Pinpoint the cell where the given text exists, returning its (X, Y) midpoint coordinate. 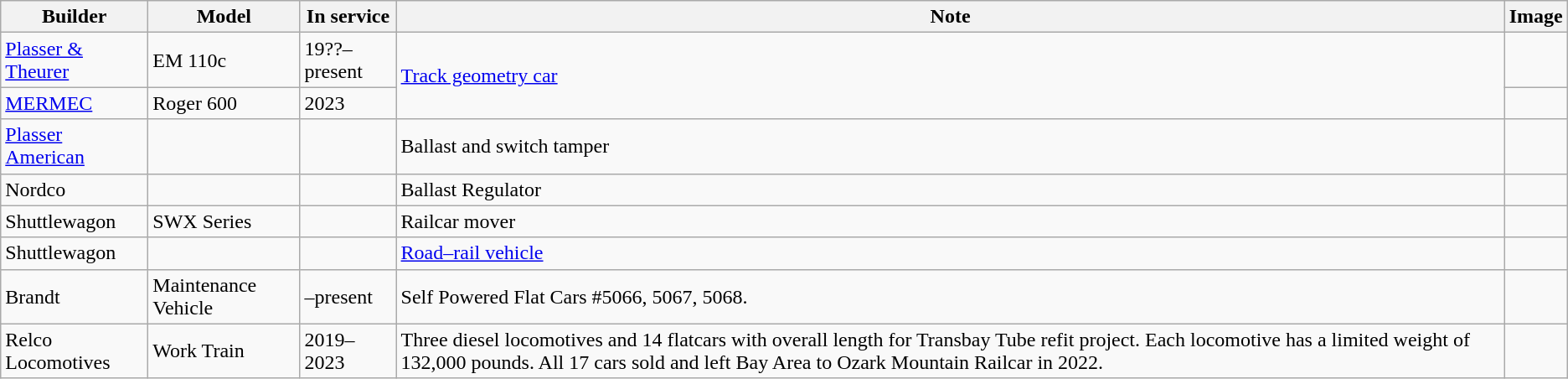
Road–rail vehicle (950, 253)
Brandt (75, 297)
Model (224, 17)
Railcar mover (950, 221)
Note (950, 17)
Track geometry car (950, 75)
2019–2023 (348, 350)
Self Powered Flat Cars #5066, 5067, 5068. (950, 297)
Work Train (224, 350)
Builder (75, 17)
Nordco (75, 189)
19??–present (348, 60)
Plasser & Theurer (75, 60)
Relco Locomotives (75, 350)
EM 110c (224, 60)
Plasser American (75, 146)
MERMEC (75, 103)
–present (348, 297)
Roger 600 (224, 103)
2023 (348, 103)
Ballast and switch tamper (950, 146)
SWX Series (224, 221)
Ballast Regulator (950, 189)
In service (348, 17)
Maintenance Vehicle (224, 297)
Image (1536, 17)
